Locate the cell with the specified text and output its (X, Y) center coordinate. 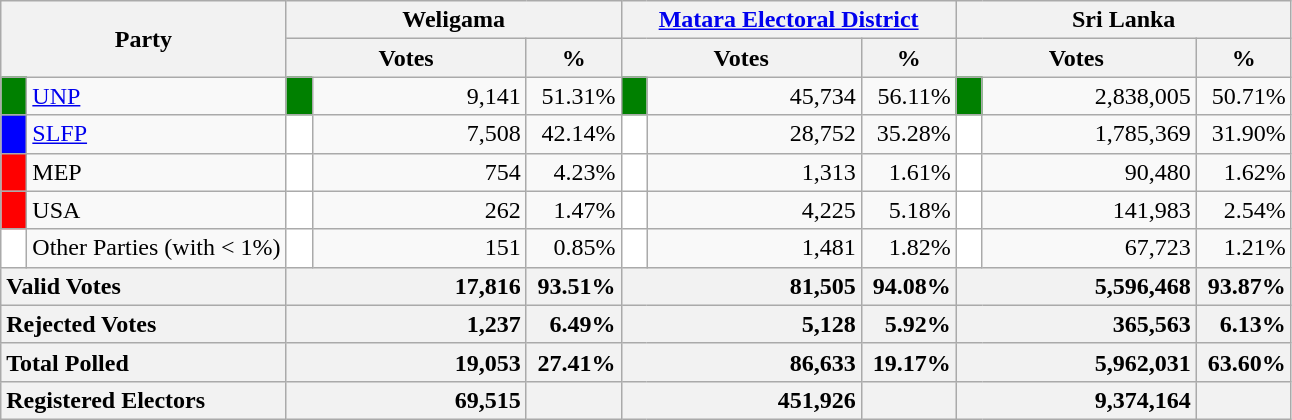
Sri Lanka (1124, 20)
31.90% (1244, 134)
28,752 (754, 134)
365,563 (1076, 324)
86,633 (741, 362)
93.51% (574, 286)
754 (419, 172)
5,128 (741, 324)
35.28% (908, 134)
63.60% (1244, 362)
USA (156, 210)
27.41% (574, 362)
Weligama (454, 20)
2.54% (1244, 210)
1.61% (908, 172)
69,515 (406, 400)
1,237 (406, 324)
141,983 (1089, 210)
0.85% (574, 248)
Valid Votes (144, 286)
5.92% (908, 324)
Other Parties (with < 1%) (156, 248)
5,962,031 (1076, 362)
Rejected Votes (144, 324)
67,723 (1089, 248)
1.82% (908, 248)
45,734 (754, 96)
1,481 (754, 248)
4,225 (754, 210)
90,480 (1089, 172)
7,508 (419, 134)
UNP (156, 96)
19.17% (908, 362)
1,313 (754, 172)
Registered Electors (144, 400)
451,926 (741, 400)
56.11% (908, 96)
Total Polled (144, 362)
50.71% (1244, 96)
81,505 (741, 286)
1.21% (1244, 248)
19,053 (406, 362)
51.31% (574, 96)
94.08% (908, 286)
9,374,164 (1076, 400)
1.62% (1244, 172)
6.13% (1244, 324)
1.47% (574, 210)
4.23% (574, 172)
151 (419, 248)
2,838,005 (1089, 96)
42.14% (574, 134)
5.18% (908, 210)
9,141 (419, 96)
17,816 (406, 286)
6.49% (574, 324)
93.87% (1244, 286)
MEP (156, 172)
Matara Electoral District (788, 20)
Party (144, 39)
SLFP (156, 134)
5,596,468 (1076, 286)
262 (419, 210)
1,785,369 (1089, 134)
